Locate the cell with the specified text and output its [x, y] center coordinate. 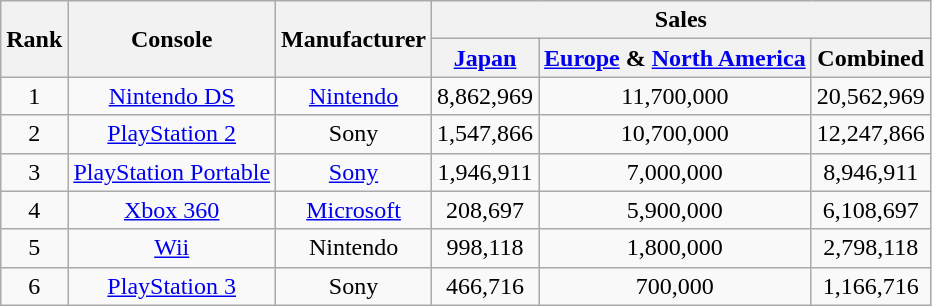
8,946,911 [870, 172]
PlayStation Portable [172, 172]
Microsoft [354, 210]
12,247,866 [870, 134]
Japan [486, 58]
1,946,911 [486, 172]
1 [34, 96]
Wii [172, 248]
10,700,000 [676, 134]
208,697 [486, 210]
Manufacturer [354, 39]
1,166,716 [870, 286]
3 [34, 172]
PlayStation 3 [172, 286]
5,900,000 [676, 210]
20,562,969 [870, 96]
998,118 [486, 248]
Nintendo DS [172, 96]
466,716 [486, 286]
Xbox 360 [172, 210]
6,108,697 [870, 210]
PlayStation 2 [172, 134]
Europe & North America [676, 58]
1,547,866 [486, 134]
Sales [682, 20]
Combined [870, 58]
Console [172, 39]
1,800,000 [676, 248]
7,000,000 [676, 172]
6 [34, 286]
11,700,000 [676, 96]
700,000 [676, 286]
2 [34, 134]
Rank [34, 39]
4 [34, 210]
8,862,969 [486, 96]
2,798,118 [870, 248]
5 [34, 248]
